Scan for the cell matching the given text and deliver its [X, Y] coordinate at center. 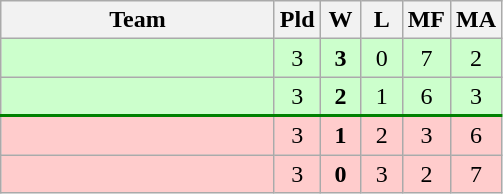
Pld [297, 20]
MF [426, 20]
L [382, 20]
MA [476, 20]
Team [138, 20]
W [340, 20]
